From the cell containing the given text, extract its center point as [X, Y] coordinate. 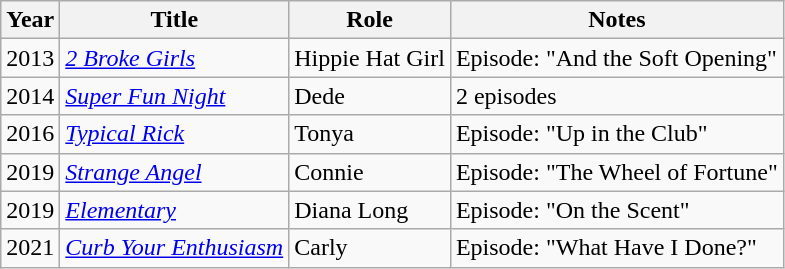
2013 [30, 58]
Curb Your Enthusiasm [174, 248]
Tonya [370, 134]
2 Broke Girls [174, 58]
Super Fun Night [174, 96]
Year [30, 20]
Connie [370, 172]
Diana Long [370, 210]
Episode: "Up in the Club" [616, 134]
2021 [30, 248]
Dede [370, 96]
Episode: "What Have I Done?" [616, 248]
Episode: "And the Soft Opening" [616, 58]
Hippie Hat Girl [370, 58]
Role [370, 20]
2014 [30, 96]
2016 [30, 134]
Strange Angel [174, 172]
Episode: "The Wheel of Fortune" [616, 172]
Episode: "On the Scent" [616, 210]
Notes [616, 20]
Title [174, 20]
Elementary [174, 210]
2 episodes [616, 96]
Typical Rick [174, 134]
Carly [370, 248]
